For the text-containing cell, return its midpoint in [x, y] coordinate format. 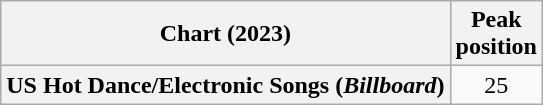
Peakposition [496, 34]
25 [496, 85]
US Hot Dance/Electronic Songs (Billboard) [226, 85]
Chart (2023) [226, 34]
